Locate the cell with the specified text and output its [x, y] center coordinate. 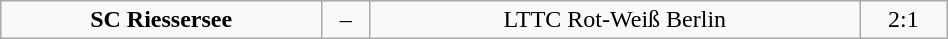
LTTC Rot-Weiß Berlin [615, 20]
– [346, 20]
SC Riessersee [162, 20]
2:1 [904, 20]
